Scan for the cell matching the given text and deliver its [X, Y] coordinate at center. 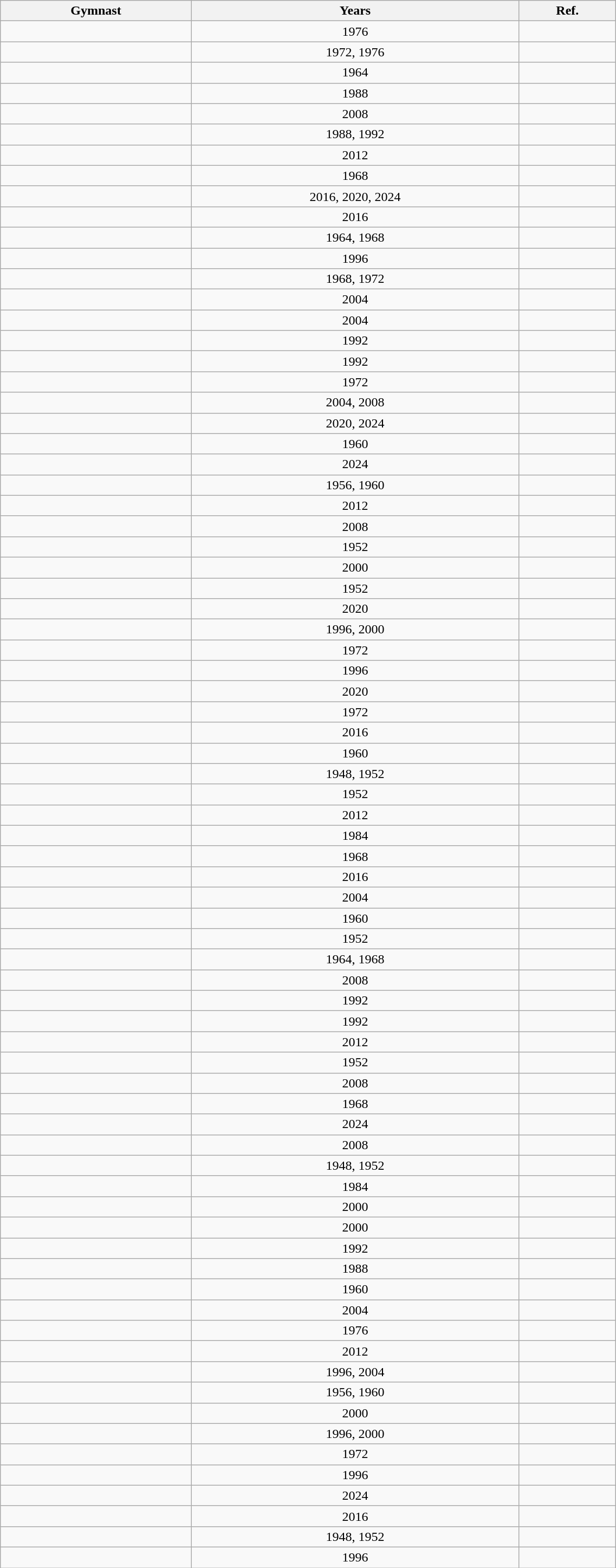
1996, 2004 [355, 1372]
Years [355, 11]
Ref. [568, 11]
1988, 1992 [355, 134]
2004, 2008 [355, 403]
2016, 2020, 2024 [355, 196]
Gymnast [96, 11]
1964 [355, 73]
1968, 1972 [355, 279]
2020, 2024 [355, 423]
1972, 1976 [355, 52]
